Output the [x, y] coordinate of the center of the cell containing the given text.  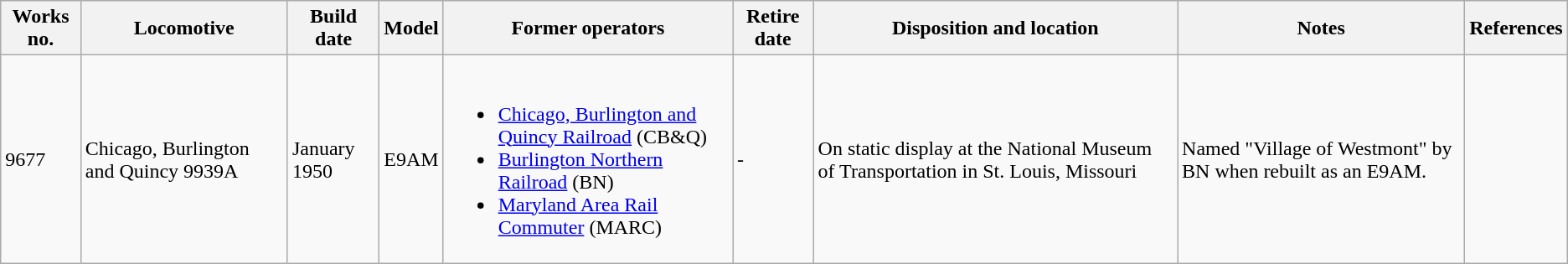
Build date [333, 28]
On static display at the National Museum of Transportation in St. Louis, Missouri [995, 159]
E9AM [411, 159]
9677 [40, 159]
Former operators [588, 28]
January 1950 [333, 159]
Retire date [772, 28]
Named "Village of Westmont" by BN when rebuilt as an E9AM. [1322, 159]
Works no. [40, 28]
Disposition and location [995, 28]
References [1516, 28]
Locomotive [184, 28]
Chicago, Burlington and Quincy 9939A [184, 159]
Chicago, Burlington and Quincy Railroad (CB&Q)Burlington Northern Railroad (BN)Maryland Area Rail Commuter (MARC) [588, 159]
Notes [1322, 28]
- [772, 159]
Model [411, 28]
